Pinpoint the cell where the given text exists, returning its [x, y] midpoint coordinate. 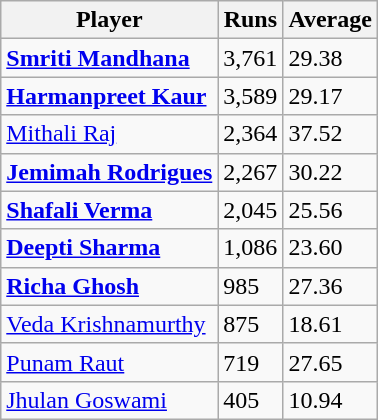
985 [250, 286]
18.61 [330, 324]
Harmanpreet Kaur [110, 96]
Jhulan Goswami [110, 400]
25.56 [330, 210]
Jemimah Rodrigues [110, 172]
2,364 [250, 134]
29.38 [330, 58]
Mithali Raj [110, 134]
Shafali Verma [110, 210]
Punam Raut [110, 362]
30.22 [330, 172]
875 [250, 324]
2,045 [250, 210]
3,761 [250, 58]
23.60 [330, 248]
3,589 [250, 96]
29.17 [330, 96]
Runs [250, 20]
719 [250, 362]
405 [250, 400]
Richa Ghosh [110, 286]
37.52 [330, 134]
27.36 [330, 286]
1,086 [250, 248]
27.65 [330, 362]
Veda Krishnamurthy [110, 324]
Player [110, 20]
Average [330, 20]
10.94 [330, 400]
Deepti Sharma [110, 248]
Smriti Mandhana [110, 58]
2,267 [250, 172]
